Search for the cell housing the specified text and yield its [x, y] center coordinate. 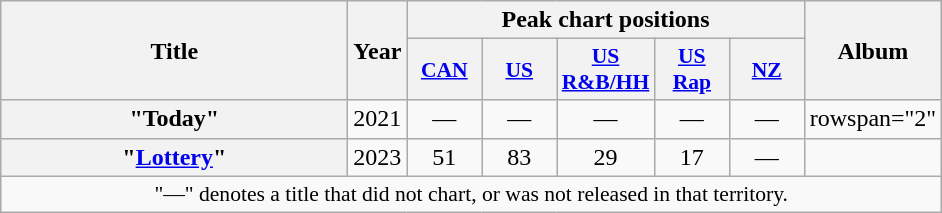
Year [378, 50]
USR&B/HH [606, 70]
83 [520, 157]
USRap [692, 70]
51 [444, 157]
2021 [378, 119]
NZ [766, 70]
"Today" [174, 119]
US [520, 70]
CAN [444, 70]
17 [692, 157]
2023 [378, 157]
rowspan="2" [873, 119]
"Lottery" [174, 157]
Peak chart positions [606, 20]
"—" denotes a title that did not chart, or was not released in that territory. [472, 194]
Album [873, 50]
Title [174, 50]
29 [606, 157]
